Identify which cell holds the provided text, then report its (X, Y) central coordinate. 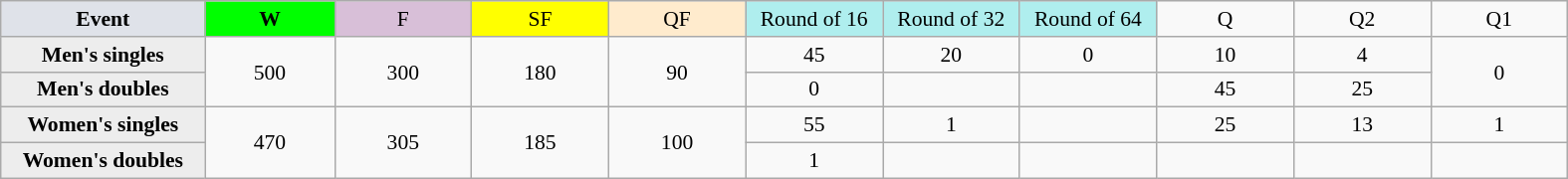
F (403, 19)
Men's singles (104, 55)
10 (1226, 55)
Round of 64 (1088, 19)
W (270, 19)
305 (403, 143)
Men's doubles (104, 89)
180 (541, 72)
500 (270, 72)
Q1 (1499, 19)
90 (677, 72)
13 (1362, 125)
4 (1362, 55)
Round of 32 (951, 19)
SF (541, 19)
300 (403, 72)
QF (677, 19)
185 (541, 143)
Q (1226, 19)
Event (104, 19)
Round of 16 (814, 19)
470 (270, 143)
Q2 (1362, 19)
55 (814, 125)
100 (677, 143)
Women's singles (104, 125)
20 (951, 55)
Women's doubles (104, 161)
